Pinpoint the cell where the given text exists, returning its [X, Y] midpoint coordinate. 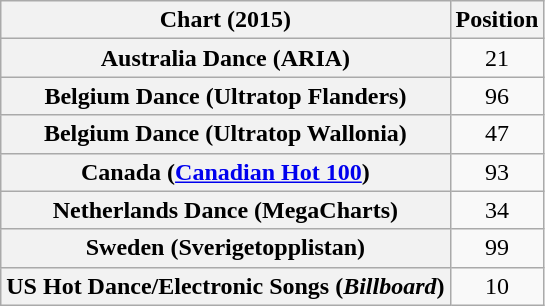
Belgium Dance (Ultratop Flanders) [226, 96]
Position [497, 20]
Canada (Canadian Hot 100) [226, 172]
10 [497, 286]
99 [497, 248]
US Hot Dance/Electronic Songs (Billboard) [226, 286]
93 [497, 172]
Sweden (Sverigetopplistan) [226, 248]
34 [497, 210]
Belgium Dance (Ultratop Wallonia) [226, 134]
Netherlands Dance (MegaCharts) [226, 210]
Chart (2015) [226, 20]
96 [497, 96]
Australia Dance (ARIA) [226, 58]
21 [497, 58]
47 [497, 134]
